Capture the cell that displays the provided text and extract its (X, Y) central coordinate. 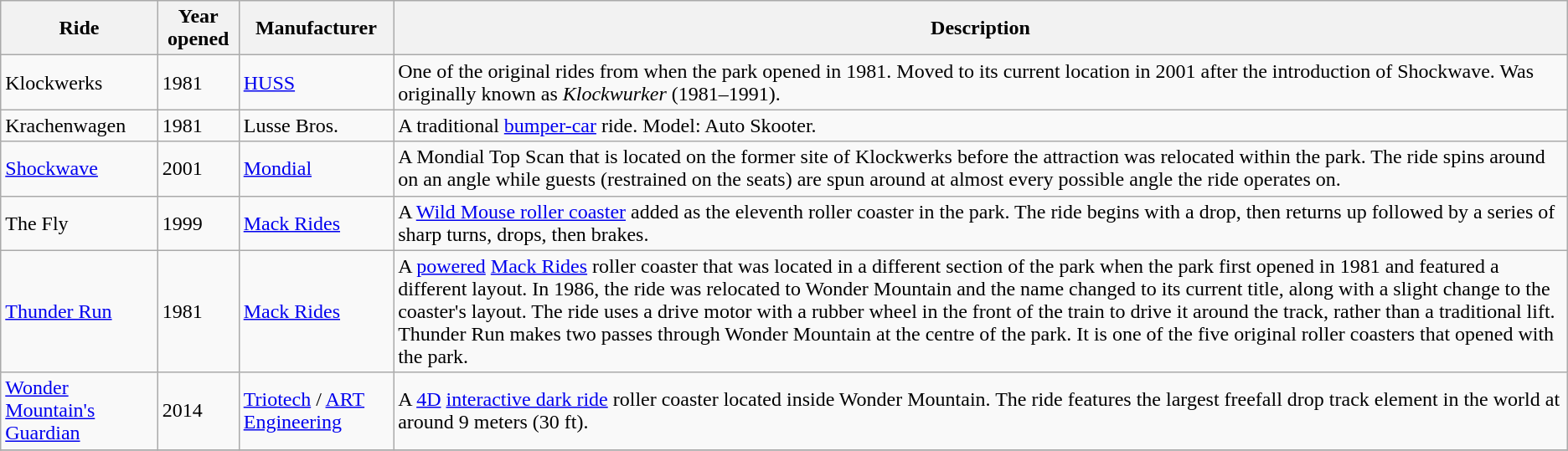
Manufacturer (316, 28)
Mondial (316, 169)
Shockwave (80, 169)
Klockwerks (80, 82)
Year opened (198, 28)
Lusse Bros. (316, 126)
1999 (198, 223)
Description (981, 28)
Krachenwagen (80, 126)
Triotech / ART Engineering (316, 411)
The Fly (80, 223)
2014 (198, 411)
Wonder Mountain's Guardian (80, 411)
HUSS (316, 82)
2001 (198, 169)
A traditional bumper-car ride. Model: Auto Skooter. (981, 126)
Ride (80, 28)
Thunder Run (80, 311)
